Output the (x, y) coordinate of the center of the cell containing the given text.  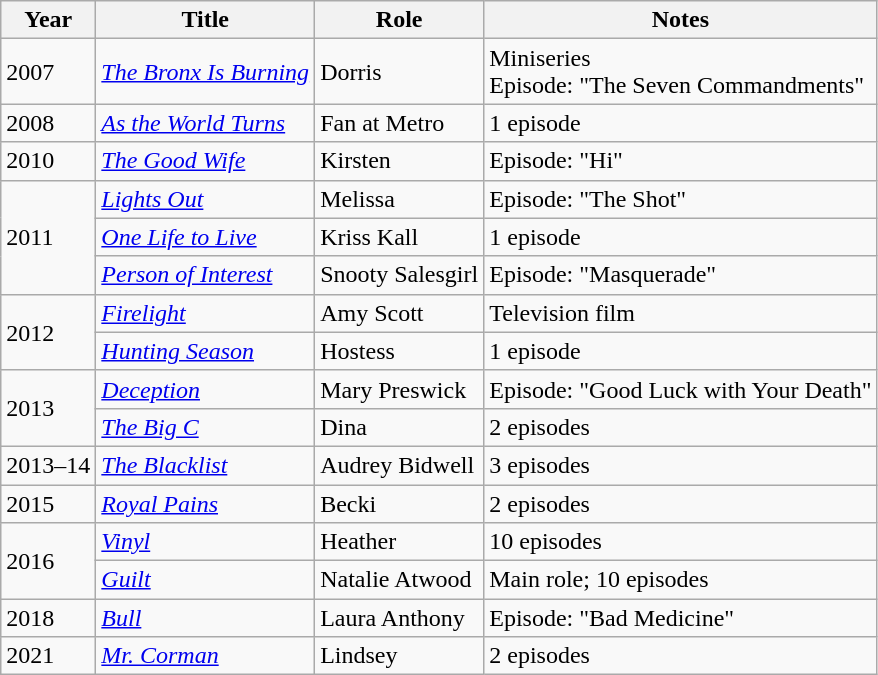
2010 (48, 161)
10 episodes (680, 542)
Natalie Atwood (400, 580)
Royal Pains (206, 503)
Deception (206, 389)
Year (48, 20)
Title (206, 20)
Audrey Bidwell (400, 465)
3 episodes (680, 465)
Lindsey (400, 656)
Mr. Corman (206, 656)
Lights Out (206, 199)
Melissa (400, 199)
2011 (48, 237)
Episode: "Good Luck with Your Death" (680, 389)
Vinyl (206, 542)
Role (400, 20)
Laura Anthony (400, 618)
2015 (48, 503)
One Life to Live (206, 237)
The Bronx Is Burning (206, 72)
2008 (48, 123)
Episode: "Masquerade" (680, 275)
Kriss Kall (400, 237)
Amy Scott (400, 313)
Mary Preswick (400, 389)
Dina (400, 427)
MiniseriesEpisode: "The Seven Commandments" (680, 72)
2021 (48, 656)
Heather (400, 542)
Becki (400, 503)
2016 (48, 561)
Episode: "Bad Medicine" (680, 618)
As the World Turns (206, 123)
Episode: "The Shot" (680, 199)
Television film (680, 313)
Hostess (400, 351)
Person of Interest (206, 275)
2007 (48, 72)
2013 (48, 408)
Notes (680, 20)
The Good Wife (206, 161)
Main role; 10 episodes (680, 580)
Firelight (206, 313)
2018 (48, 618)
Guilt (206, 580)
Episode: "Hi" (680, 161)
The Big C (206, 427)
2012 (48, 332)
The Blacklist (206, 465)
2013–14 (48, 465)
Fan at Metro (400, 123)
Snooty Salesgirl (400, 275)
Bull (206, 618)
Dorris (400, 72)
Hunting Season (206, 351)
Kirsten (400, 161)
